Output the (X, Y) coordinate of the center of the cell containing the given text.  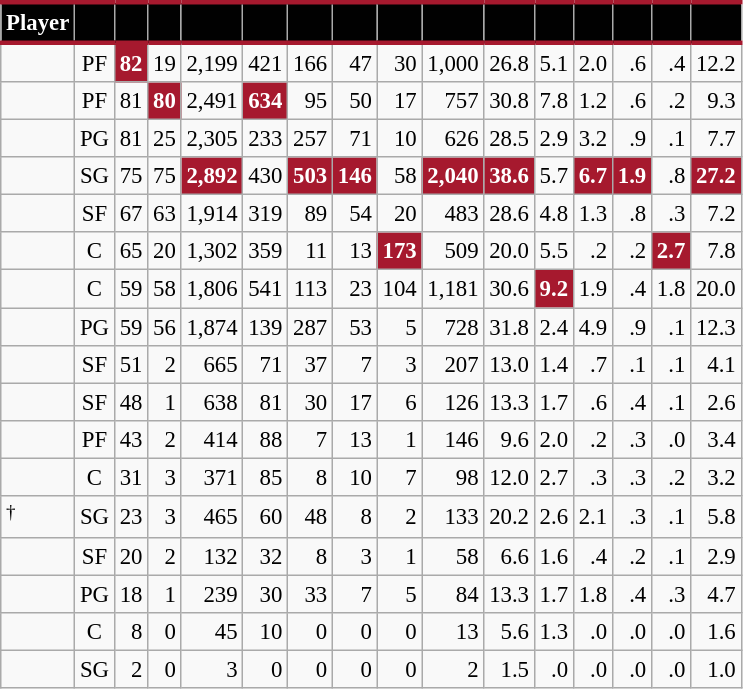
414 (212, 439)
9.2 (554, 289)
54 (354, 214)
5.5 (554, 251)
133 (453, 517)
27.2 (716, 176)
† (38, 517)
80 (164, 101)
430 (266, 176)
.7 (592, 364)
371 (212, 477)
233 (266, 139)
19 (164, 62)
503 (310, 176)
1,806 (212, 289)
89 (310, 214)
4.1 (716, 364)
132 (212, 557)
95 (310, 101)
104 (400, 289)
257 (310, 139)
20.2 (509, 517)
665 (212, 364)
7.2 (716, 214)
33 (310, 594)
11 (310, 251)
37 (310, 364)
12.2 (716, 62)
5.7 (554, 176)
9.3 (716, 101)
509 (453, 251)
98 (453, 477)
26.8 (509, 62)
30.8 (509, 101)
1,874 (212, 327)
2,199 (212, 62)
4.9 (592, 327)
1,000 (453, 62)
67 (130, 214)
4.7 (716, 594)
6 (400, 402)
2,305 (212, 139)
31.8 (509, 327)
18 (130, 594)
50 (354, 101)
38.6 (509, 176)
139 (266, 327)
82 (130, 62)
53 (354, 327)
63 (164, 214)
2,491 (212, 101)
13.0 (509, 364)
2,040 (453, 176)
5.1 (554, 62)
173 (400, 251)
319 (266, 214)
626 (453, 139)
207 (453, 364)
465 (212, 517)
7.7 (716, 139)
32 (266, 557)
85 (266, 477)
359 (266, 251)
1.4 (554, 364)
1.2 (592, 101)
25 (164, 139)
30.6 (509, 289)
541 (266, 289)
31 (130, 477)
1.0 (716, 670)
60 (266, 517)
287 (310, 327)
45 (212, 632)
5.6 (509, 632)
28.6 (509, 214)
113 (310, 289)
12.0 (509, 477)
638 (212, 402)
4.8 (554, 214)
421 (266, 62)
3.4 (716, 439)
47 (354, 62)
166 (310, 62)
757 (453, 101)
1.5 (509, 670)
88 (266, 439)
1,181 (453, 289)
2.1 (592, 517)
6.7 (592, 176)
126 (453, 402)
65 (130, 251)
84 (453, 594)
2,892 (212, 176)
1,914 (212, 214)
2.4 (554, 327)
6.6 (509, 557)
Player (38, 22)
1,302 (212, 251)
483 (453, 214)
9.6 (509, 439)
239 (212, 594)
5.8 (716, 517)
728 (453, 327)
634 (266, 101)
51 (130, 364)
12.3 (716, 327)
43 (130, 439)
56 (164, 327)
28.5 (509, 139)
